Output the [x, y] coordinate of the center of the cell containing the given text.  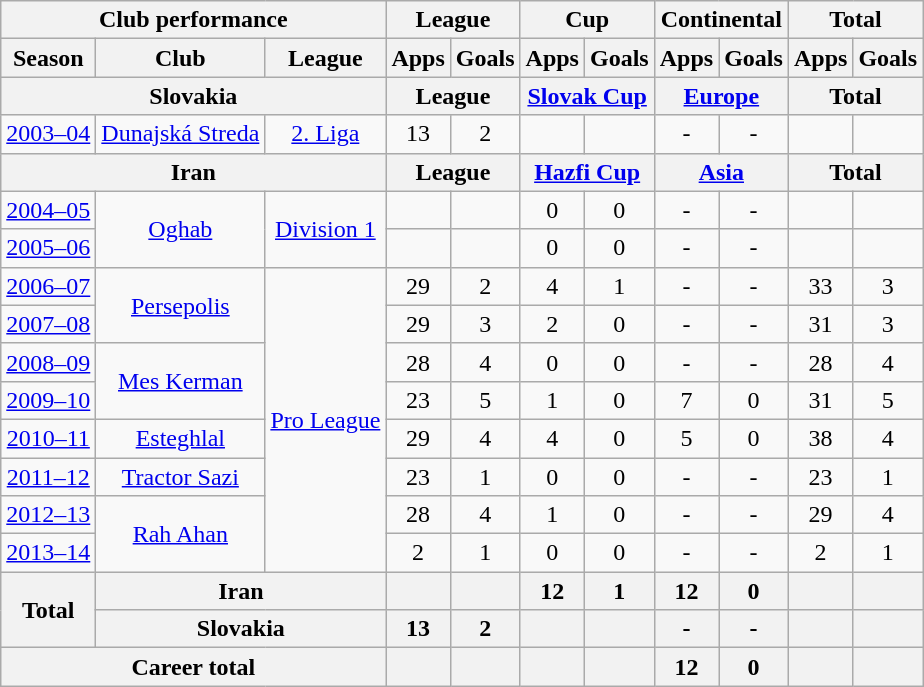
Europe [721, 96]
Slovak Cup [587, 96]
Division 1 [326, 229]
Season [48, 58]
Oghab [180, 229]
Asia [721, 172]
2003–04 [48, 134]
2009–10 [48, 400]
Esteghlal [180, 438]
Pro League [326, 419]
Club [180, 58]
Dunajská Streda [180, 134]
2007–08 [48, 324]
2011–12 [48, 477]
Club performance [194, 20]
38 [820, 438]
2010–11 [48, 438]
2008–09 [48, 362]
Tractor Sazi [180, 477]
Rah Ahan [180, 534]
2005–06 [48, 248]
2004–05 [48, 210]
33 [820, 286]
2013–14 [48, 553]
Continental [721, 20]
Persepolis [180, 305]
Hazfi Cup [587, 172]
2. Liga [326, 134]
2006–07 [48, 286]
2012–13 [48, 515]
Cup [587, 20]
7 [686, 400]
Mes Kerman [180, 381]
Career total [194, 667]
